Return the (x, y) coordinate for the center point of the cell that contains the specified text.  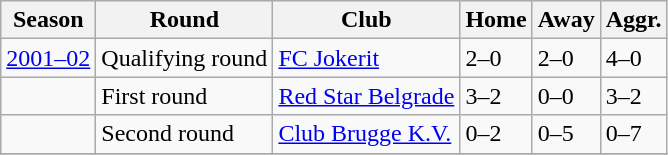
0–7 (634, 134)
Club (366, 20)
Home (496, 20)
Round (184, 20)
Red Star Belgrade (366, 96)
0–2 (496, 134)
Second round (184, 134)
Aggr. (634, 20)
Season (48, 20)
2001–02 (48, 58)
0–0 (566, 96)
Away (566, 20)
0–5 (566, 134)
4–0 (634, 58)
FC Jokerit (366, 58)
Qualifying round (184, 58)
Club Brugge K.V. (366, 134)
First round (184, 96)
